Return the (X, Y) coordinate for the center point of the cell that contains the specified text.  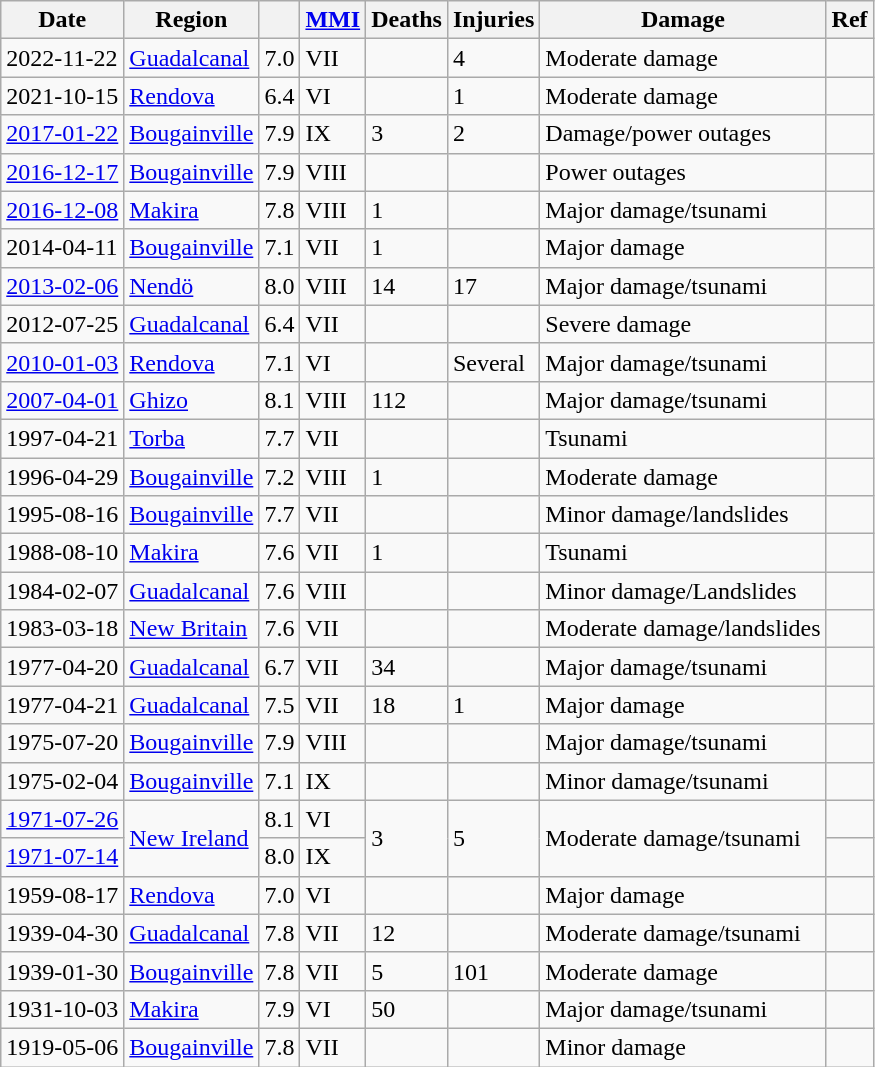
Moderate damage/landslides (683, 629)
1977-04-21 (62, 705)
Minor damage/tsunami (683, 781)
Injuries (493, 20)
New Ireland (192, 838)
12 (407, 933)
101 (493, 971)
Deaths (407, 20)
2 (493, 134)
1939-04-30 (62, 933)
1971-07-26 (62, 819)
1995-08-16 (62, 515)
2016-12-17 (62, 172)
1975-07-20 (62, 743)
1939-01-30 (62, 971)
1996-04-29 (62, 477)
1959-08-17 (62, 895)
Ghizo (192, 400)
112 (407, 400)
2016-12-08 (62, 210)
MMI (333, 20)
New Britain (192, 629)
2007-04-01 (62, 400)
2017-01-22 (62, 134)
Damage (683, 20)
Region (192, 20)
2010-01-03 (62, 362)
1988-08-10 (62, 553)
1983-03-18 (62, 629)
1997-04-21 (62, 438)
2022-11-22 (62, 58)
Damage/power outages (683, 134)
2021-10-15 (62, 96)
1975-02-04 (62, 781)
Minor damage (683, 1047)
2012-07-25 (62, 324)
Nendö (192, 286)
1971-07-14 (62, 857)
Power outages (683, 172)
7.5 (280, 705)
Severe damage (683, 324)
6.7 (280, 667)
1931-10-03 (62, 1009)
14 (407, 286)
Ref (850, 20)
Date (62, 20)
7.2 (280, 477)
1919-05-06 (62, 1047)
1984-02-07 (62, 591)
Torba (192, 438)
1977-04-20 (62, 667)
Several (493, 362)
18 (407, 705)
4 (493, 58)
Minor damage/landslides (683, 515)
2014-04-11 (62, 248)
17 (493, 286)
Minor damage/Landslides (683, 591)
50 (407, 1009)
34 (407, 667)
2013-02-06 (62, 286)
